Find where the given text appears and provide that cell's center as [X, Y] coordinate. 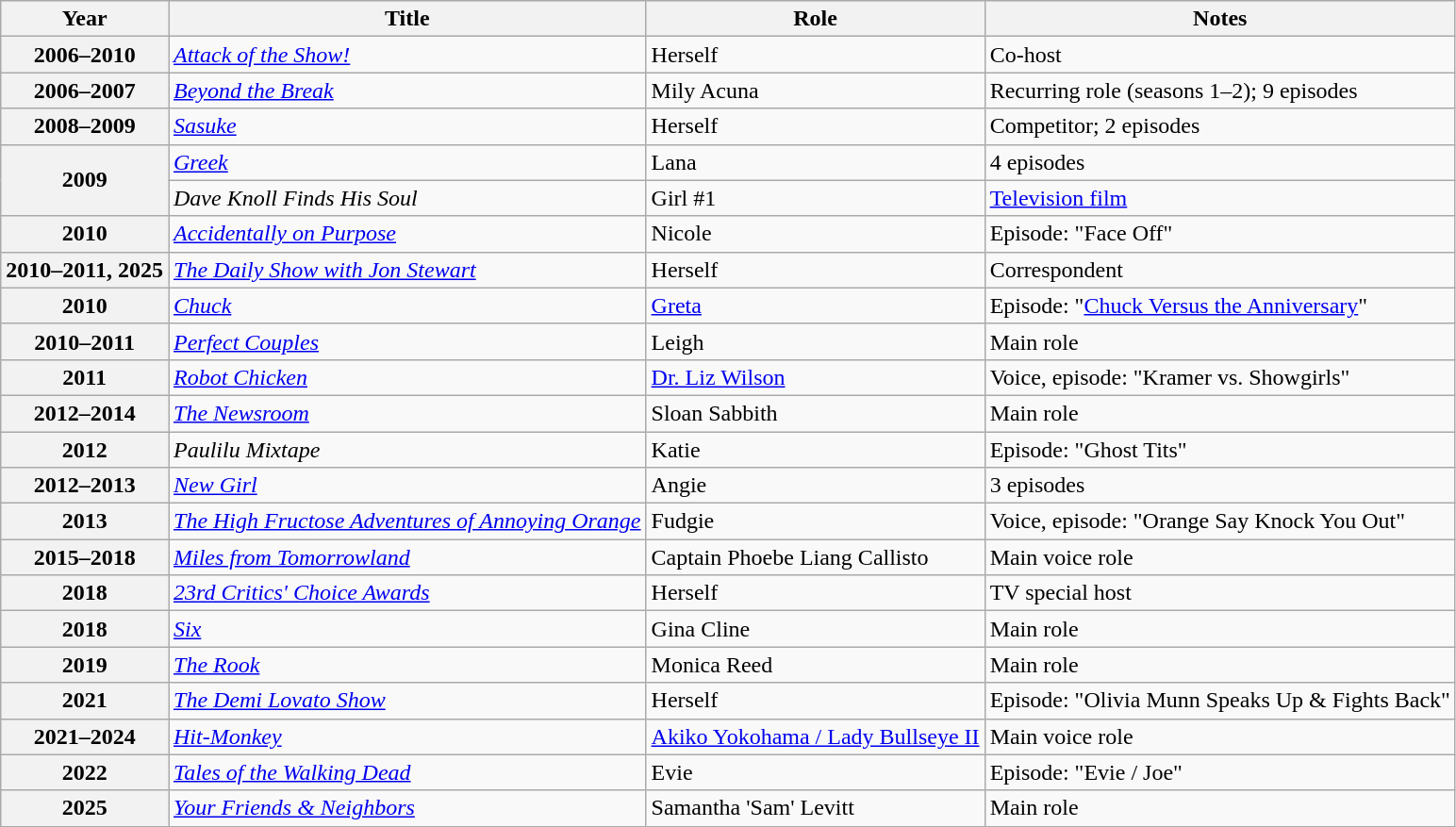
New Girl [407, 486]
Angie [815, 486]
The Daily Show with Jon Stewart [407, 270]
Paulilu Mixtape [407, 450]
Television film [1220, 198]
3 episodes [1220, 486]
Dave Knoll Finds His Soul [407, 198]
Nicole [815, 234]
23rd Critics' Choice Awards [407, 593]
2019 [85, 665]
Evie [815, 772]
Recurring role (seasons 1–2); 9 episodes [1220, 91]
Perfect Couples [407, 341]
Captain Phoebe Liang Callisto [815, 557]
The Newsroom [407, 413]
2009 [85, 180]
Episode: "Evie / Joe" [1220, 772]
Role [815, 19]
2011 [85, 377]
Voice, episode: "Orange Say Knock You Out" [1220, 521]
2021–2024 [85, 736]
2015–2018 [85, 557]
Monica Reed [815, 665]
Your Friends & Neighbors [407, 808]
2025 [85, 808]
Competitor; 2 episodes [1220, 126]
Girl #1 [815, 198]
Samantha 'Sam' Levitt [815, 808]
Fudgie [815, 521]
2006–2010 [85, 55]
Miles from Tomorrowland [407, 557]
Beyond the Break [407, 91]
Greta [815, 306]
Correspondent [1220, 270]
2010–2011 [85, 341]
Sasuke [407, 126]
Voice, episode: "Kramer vs. Showgirls" [1220, 377]
Title [407, 19]
2013 [85, 521]
2006–2007 [85, 91]
Katie [815, 450]
2012–2014 [85, 413]
The Rook [407, 665]
Gina Cline [815, 629]
Year [85, 19]
2012–2013 [85, 486]
2010–2011, 2025 [85, 270]
Attack of the Show! [407, 55]
Mily Acuna [815, 91]
Episode: "Face Off" [1220, 234]
Chuck [407, 306]
2021 [85, 701]
Dr. Liz Wilson [815, 377]
Six [407, 629]
Leigh [815, 341]
The Demi Lovato Show [407, 701]
Co-host [1220, 55]
Accidentally on Purpose [407, 234]
Robot Chicken [407, 377]
Episode: "Chuck Versus the Anniversary" [1220, 306]
Tales of the Walking Dead [407, 772]
4 episodes [1220, 162]
Sloan Sabbith [815, 413]
Akiko Yokohama / Lady Bullseye II [815, 736]
Hit-Monkey [407, 736]
Episode: "Ghost Tits" [1220, 450]
2012 [85, 450]
Lana [815, 162]
Notes [1220, 19]
The High Fructose Adventures of Annoying Orange [407, 521]
TV special host [1220, 593]
2008–2009 [85, 126]
Episode: "Olivia Munn Speaks Up & Fights Back" [1220, 701]
2022 [85, 772]
Greek [407, 162]
